Locate the cell with the specified text and output its (X, Y) center coordinate. 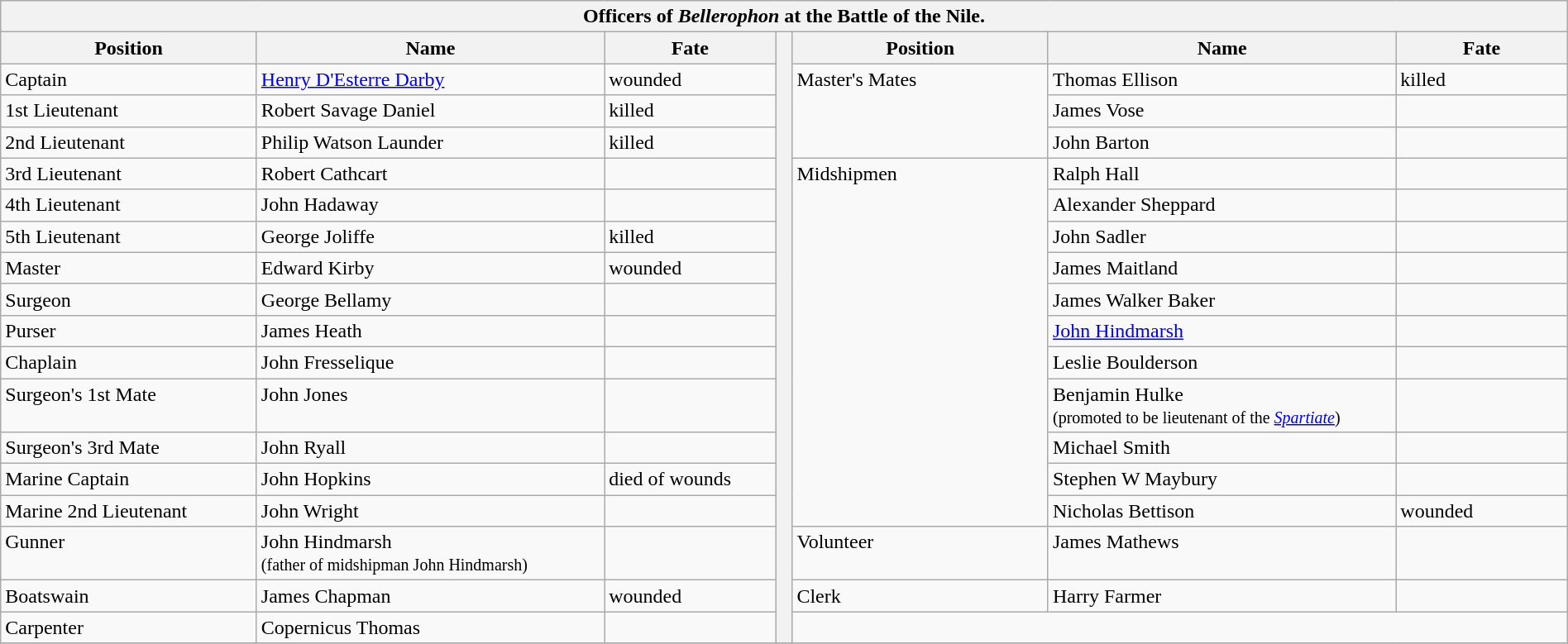
Philip Watson Launder (430, 142)
Master's Mates (920, 111)
Harry Farmer (1221, 596)
Gunner (129, 554)
Boatswain (129, 596)
Stephen W Maybury (1221, 479)
James Walker Baker (1221, 299)
Master (129, 268)
Volunteer (920, 554)
Michael Smith (1221, 448)
John Hadaway (430, 205)
John Jones (430, 405)
Marine Captain (129, 479)
Surgeon (129, 299)
Leslie Boulderson (1221, 362)
Benjamin Hulke(promoted to be lieutenant of the Spartiate) (1221, 405)
Alexander Sheppard (1221, 205)
James Maitland (1221, 268)
George Joliffe (430, 236)
John Ryall (430, 448)
John Fresselique (430, 362)
4th Lieutenant (129, 205)
Surgeon's 3rd Mate (129, 448)
Marine 2nd Lieutenant (129, 511)
Officers of Bellerophon at the Battle of the Nile. (784, 17)
John Hindmarsh(father of midshipman John Hindmarsh) (430, 554)
Ralph Hall (1221, 174)
Robert Savage Daniel (430, 111)
Edward Kirby (430, 268)
2nd Lieutenant (129, 142)
Henry D'Esterre Darby (430, 79)
Robert Cathcart (430, 174)
3rd Lieutenant (129, 174)
George Bellamy (430, 299)
John Hindmarsh (1221, 331)
James Heath (430, 331)
Purser (129, 331)
John Sadler (1221, 236)
1st Lieutenant (129, 111)
John Barton (1221, 142)
Clerk (920, 596)
died of wounds (690, 479)
Copernicus Thomas (430, 627)
Nicholas Bettison (1221, 511)
James Chapman (430, 596)
John Hopkins (430, 479)
Midshipmen (920, 342)
John Wright (430, 511)
James Mathews (1221, 554)
Chaplain (129, 362)
Thomas Ellison (1221, 79)
James Vose (1221, 111)
Carpenter (129, 627)
Captain (129, 79)
5th Lieutenant (129, 236)
Surgeon's 1st Mate (129, 405)
